Return the (X, Y) coordinate for the center point of the cell that contains the specified text.  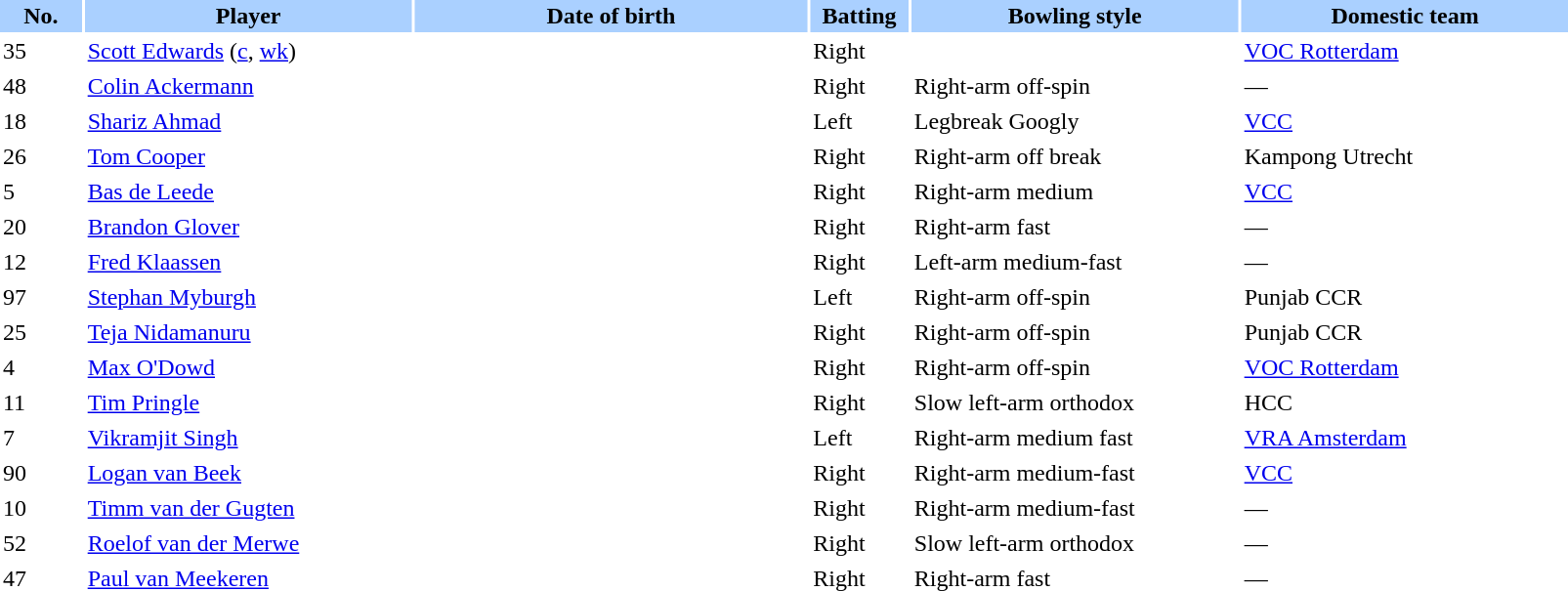
Roelof van der Merwe (248, 543)
Vikramjit Singh (248, 438)
12 (41, 262)
Brandon Glover (248, 227)
4 (41, 367)
Player (248, 16)
97 (41, 297)
90 (41, 473)
Stephan Myburgh (248, 297)
48 (41, 86)
Timm van der Gugten (248, 508)
20 (41, 227)
Tom Cooper (248, 156)
10 (41, 508)
Fred Klaassen (248, 262)
Batting (859, 16)
Logan van Beek (248, 473)
Right-arm fast (1075, 227)
18 (41, 121)
Colin Ackermann (248, 86)
Bowling style (1075, 16)
35 (41, 51)
11 (41, 402)
Right-arm medium (1075, 191)
5 (41, 191)
Date of birth (612, 16)
Bas de Leede (248, 191)
Legbreak Googly (1075, 121)
Shariz Ahmad (248, 121)
7 (41, 438)
No. (41, 16)
25 (41, 332)
26 (41, 156)
Left-arm medium-fast (1075, 262)
Teja Nidamanuru (248, 332)
Tim Pringle (248, 402)
Right-arm medium fast (1075, 438)
52 (41, 543)
Max O'Dowd (248, 367)
Scott Edwards (c, wk) (248, 51)
Right-arm off break (1075, 156)
